Extract the (x, y) coordinate from the center of the cell holding the provided text.  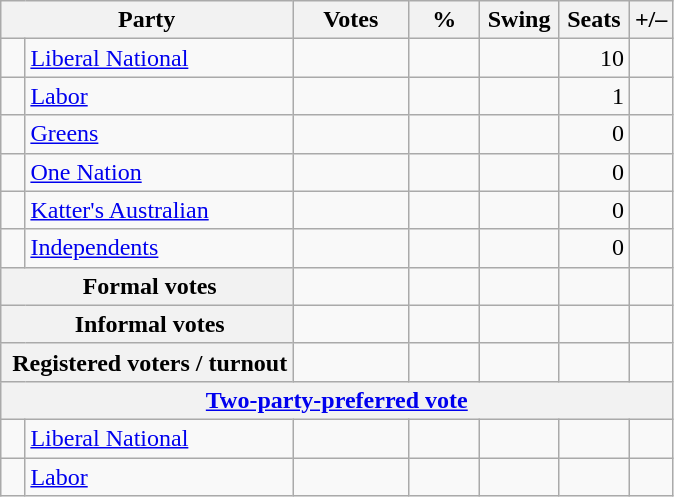
Registered voters / turnout (147, 362)
Two-party-preferred vote (337, 400)
Seats (594, 20)
Independents (159, 248)
Informal votes (147, 324)
Greens (159, 134)
Katter's Australian (159, 210)
10 (594, 58)
% (444, 20)
1 (594, 96)
Votes (351, 20)
One Nation (159, 172)
+/– (650, 20)
Formal votes (147, 286)
Party (147, 20)
Swing (520, 20)
